Return the [X, Y] coordinate for the center point of the cell that contains the specified text.  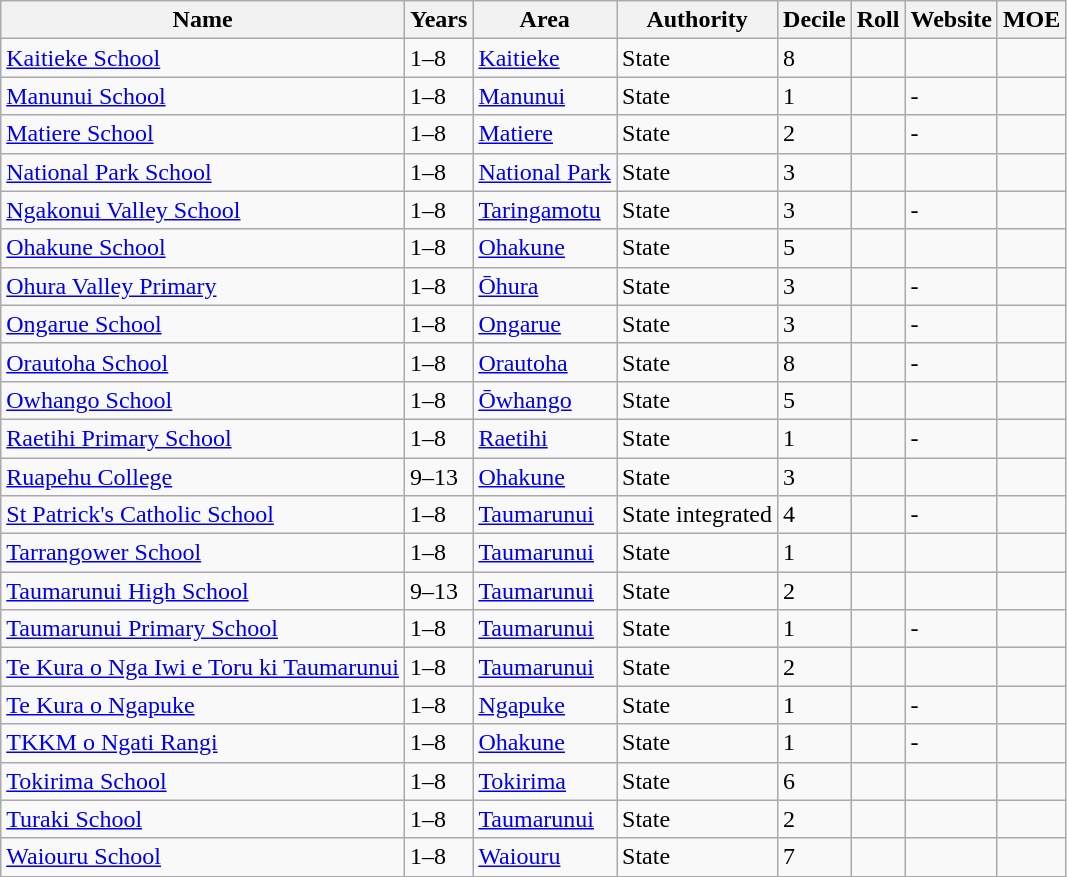
Orautoha [545, 362]
Tokirima [545, 781]
Taumarunui High School [203, 591]
Matiere School [203, 134]
Area [545, 20]
6 [815, 781]
Kaitieke School [203, 58]
Te Kura o Ngapuke [203, 705]
Owhango School [203, 400]
TKKM o Ngati Rangi [203, 743]
Website [951, 20]
Ruapehu College [203, 477]
Authority [698, 20]
Kaitieke [545, 58]
Te Kura o Nga Iwi e Toru ki Taumarunui [203, 667]
Manunui School [203, 96]
National Park School [203, 172]
Ōhura [545, 286]
Orautoha School [203, 362]
Ohakune School [203, 248]
Name [203, 20]
Turaki School [203, 819]
Tarrangower School [203, 553]
Ngakonui Valley School [203, 210]
Ohura Valley Primary [203, 286]
National Park [545, 172]
MOE [1031, 20]
Ongarue [545, 324]
Taumarunui Primary School [203, 629]
Decile [815, 20]
Matiere [545, 134]
State integrated [698, 515]
Tokirima School [203, 781]
4 [815, 515]
Raetihi Primary School [203, 438]
Ngapuke [545, 705]
Ōwhango [545, 400]
Years [438, 20]
St Patrick's Catholic School [203, 515]
Roll [878, 20]
Waiouru [545, 857]
Taringamotu [545, 210]
Manunui [545, 96]
7 [815, 857]
Raetihi [545, 438]
Ongarue School [203, 324]
Waiouru School [203, 857]
